Output the [X, Y] coordinate of the center of the cell containing the given text.  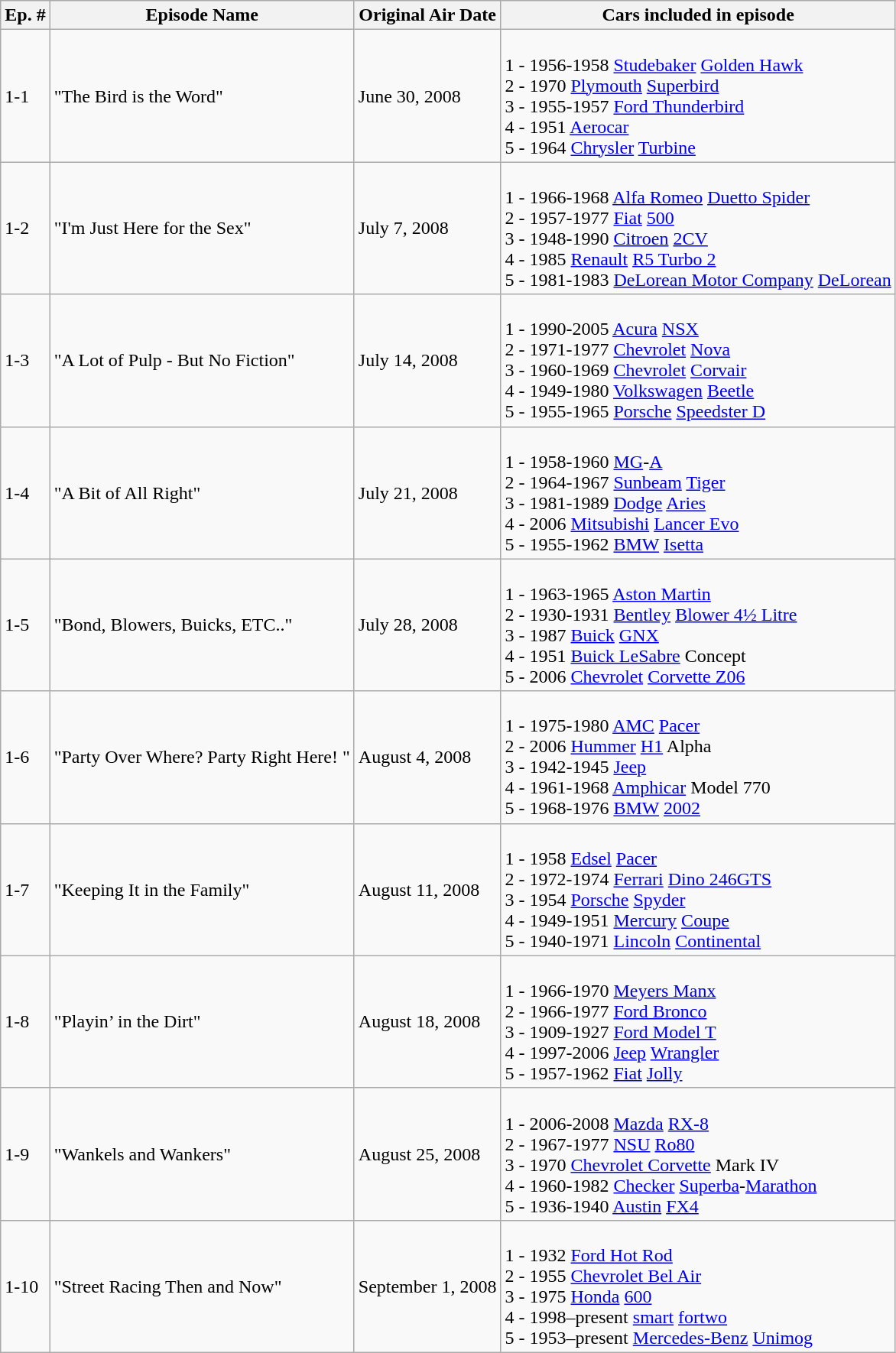
August 25, 2008 [427, 1154]
"A Bit of All Right" [202, 492]
1-2 [25, 228]
July 14, 2008 [427, 361]
1-9 [25, 1154]
"I'm Just Here for the Sex" [202, 228]
1 - 1932 Ford Hot Rod 2 - 1955 Chevrolet Bel Air 3 - 1975 Honda 600 4 - 1998–present smart fortwo 5 - 1953–present Mercedes-Benz Unimog [698, 1286]
Cars included in episode [698, 15]
1 - 2006-2008 Mazda RX-8 2 - 1967-1977 NSU Ro80 3 - 1970 Chevrolet Corvette Mark IV 4 - 1960-1982 Checker Superba-Marathon 5 - 1936-1940 Austin FX4 [698, 1154]
1 - 1958 Edsel Pacer 2 - 1972-1974 Ferrari Dino 246GTS 3 - 1954 Porsche Spyder 4 - 1949-1951 Mercury Coupe 5 - 1940-1971 Lincoln Continental [698, 890]
"Wankels and Wankers" [202, 1154]
"Playin’ in the Dirt" [202, 1021]
Episode Name [202, 15]
1-3 [25, 361]
September 1, 2008 [427, 1286]
Ep. # [25, 15]
1-10 [25, 1286]
July 21, 2008 [427, 492]
August 4, 2008 [427, 757]
1-7 [25, 890]
July 7, 2008 [427, 228]
1-4 [25, 492]
"Keeping It in the Family" [202, 890]
1 - 1956-1958 Studebaker Golden Hawk 2 - 1970 Plymouth Superbird 3 - 1955-1957 Ford Thunderbird 4 - 1951 Aerocar 5 - 1964 Chrysler Turbine [698, 96]
June 30, 2008 [427, 96]
1 - 1966-1970 Meyers Manx 2 - 1966-1977 Ford Bronco 3 - 1909-1927 Ford Model T 4 - 1997-2006 Jeep Wrangler 5 - 1957-1962 Fiat Jolly [698, 1021]
"Party Over Where? Party Right Here! " [202, 757]
"The Bird is the Word" [202, 96]
"Street Racing Then and Now" [202, 1286]
1-6 [25, 757]
1 - 1958-1960 MG-A 2 - 1964-1967 Sunbeam Tiger 3 - 1981-1989 Dodge Aries 4 - 2006 Mitsubishi Lancer Evo 5 - 1955-1962 BMW Isetta [698, 492]
August 18, 2008 [427, 1021]
1-8 [25, 1021]
August 11, 2008 [427, 890]
1 - 1975-1980 AMC Pacer 2 - 2006 Hummer H1 Alpha 3 - 1942-1945 Jeep 4 - 1961-1968 Amphicar Model 770 5 - 1968-1976 BMW 2002 [698, 757]
1-1 [25, 96]
"A Lot of Pulp - But No Fiction" [202, 361]
1 - 1963-1965 Aston Martin 2 - 1930-1931 Bentley Blower 4½ Litre 3 - 1987 Buick GNX 4 - 1951 Buick LeSabre Concept 5 - 2006 Chevrolet Corvette Z06 [698, 625]
1-5 [25, 625]
Original Air Date [427, 15]
July 28, 2008 [427, 625]
"Bond, Blowers, Buicks, ETC.." [202, 625]
